Scan for the cell matching the given text and deliver its (x, y) coordinate at center. 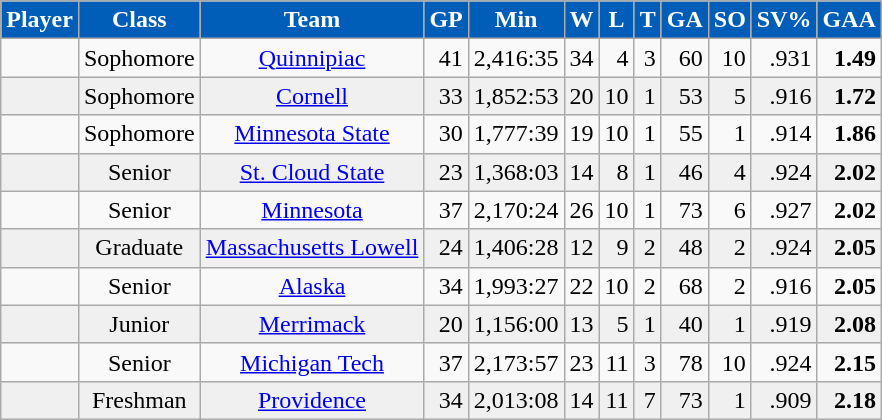
Freshman (139, 400)
Michigan Tech (312, 362)
2,013:08 (516, 400)
1.49 (849, 58)
1,993:27 (516, 286)
Quinnipiac (312, 58)
1,156:00 (516, 324)
2.15 (849, 362)
19 (582, 134)
1,406:28 (516, 248)
Cornell (312, 96)
55 (684, 134)
13 (582, 324)
12 (582, 248)
Team (312, 20)
78 (684, 362)
SV% (784, 20)
.919 (784, 324)
.931 (784, 58)
GAA (849, 20)
1.86 (849, 134)
40 (684, 324)
46 (684, 172)
53 (684, 96)
68 (684, 286)
Massachusetts Lowell (312, 248)
24 (446, 248)
2,170:24 (516, 210)
2,416:35 (516, 58)
2,173:57 (516, 362)
33 (446, 96)
1,368:03 (516, 172)
30 (446, 134)
GA (684, 20)
22 (582, 286)
Merrimack (312, 324)
Min (516, 20)
1,777:39 (516, 134)
Player (40, 20)
.914 (784, 134)
L (616, 20)
48 (684, 248)
W (582, 20)
Providence (312, 400)
GP (446, 20)
Minnesota (312, 210)
T (648, 20)
.927 (784, 210)
1.72 (849, 96)
Junior (139, 324)
7 (648, 400)
2.08 (849, 324)
8 (616, 172)
41 (446, 58)
St. Cloud State (312, 172)
60 (684, 58)
2.18 (849, 400)
26 (582, 210)
Graduate (139, 248)
Minnesota State (312, 134)
1,852:53 (516, 96)
9 (616, 248)
6 (730, 210)
SO (730, 20)
Class (139, 20)
Alaska (312, 286)
.909 (784, 400)
